Scan for the cell matching the given text and deliver its (X, Y) coordinate at center. 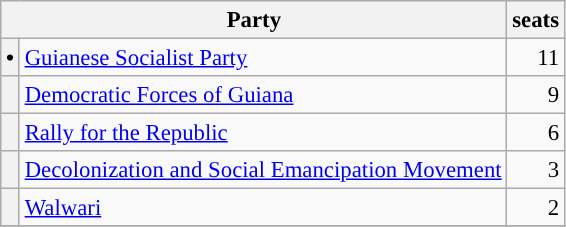
• (10, 58)
3 (536, 170)
Decolonization and Social Emancipation Movement (263, 170)
Democratic Forces of Guiana (263, 95)
Walwari (263, 208)
Party (254, 20)
11 (536, 58)
Guianese Socialist Party (263, 58)
6 (536, 133)
9 (536, 95)
seats (536, 20)
Rally for the Republic (263, 133)
2 (536, 208)
